Find where the given text appears and provide that cell's center as (x, y) coordinate. 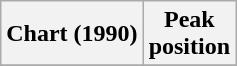
Peak position (189, 34)
Chart (1990) (72, 34)
